Find where the given text appears and provide that cell's center as [X, Y] coordinate. 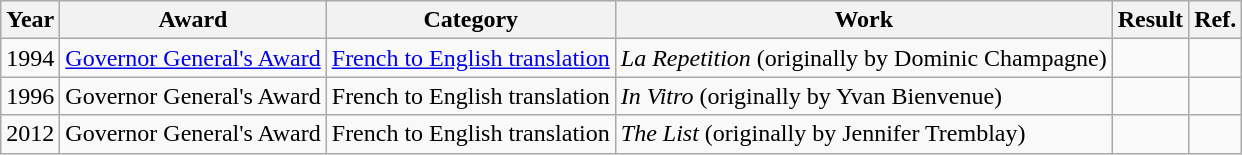
Result [1150, 20]
Ref. [1216, 20]
Award [193, 20]
The List (originally by Jennifer Tremblay) [864, 134]
1996 [30, 96]
Work [864, 20]
2012 [30, 134]
La Repetition (originally by Dominic Champagne) [864, 58]
Category [470, 20]
1994 [30, 58]
In Vitro (originally by Yvan Bienvenue) [864, 96]
Year [30, 20]
